Search for the cell housing the specified text and yield its [X, Y] center coordinate. 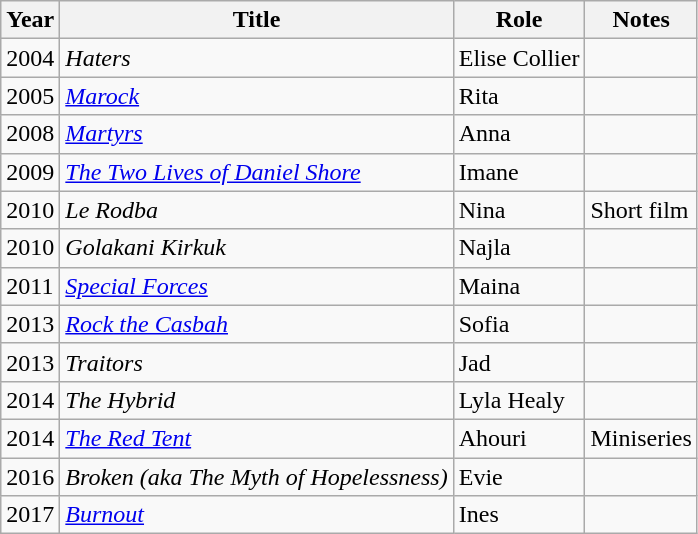
2011 [30, 286]
Sofia [519, 324]
2008 [30, 134]
Anna [519, 134]
Elise Collier [519, 58]
Haters [256, 58]
Special Forces [256, 286]
Golakani Kirkuk [256, 248]
Short film [641, 210]
Miniseries [641, 438]
2016 [30, 477]
Lyla Healy [519, 400]
Martyrs [256, 134]
The Two Lives of Daniel Shore [256, 172]
Ahouri [519, 438]
Title [256, 20]
Rock the Casbah [256, 324]
Najla [519, 248]
Maina [519, 286]
Jad [519, 362]
Le Rodba [256, 210]
2009 [30, 172]
The Hybrid [256, 400]
2005 [30, 96]
Burnout [256, 515]
Traitors [256, 362]
The Red Tent [256, 438]
2017 [30, 515]
Rita [519, 96]
Role [519, 20]
2004 [30, 58]
Marock [256, 96]
Nina [519, 210]
Broken (aka The Myth of Hopelessness) [256, 477]
Notes [641, 20]
Year [30, 20]
Evie [519, 477]
Imane [519, 172]
Ines [519, 515]
